Extract the (X, Y) coordinate from the center of the cell holding the provided text.  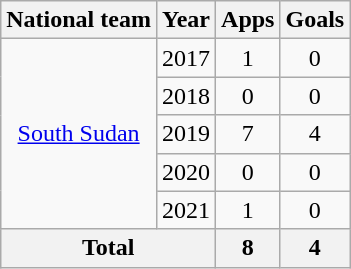
South Sudan (79, 134)
National team (79, 20)
7 (248, 134)
Year (186, 20)
Apps (248, 20)
Goals (315, 20)
8 (248, 248)
2017 (186, 58)
2020 (186, 172)
2021 (186, 210)
2019 (186, 134)
Total (108, 248)
2018 (186, 96)
